Search for the cell housing the specified text and yield its [x, y] center coordinate. 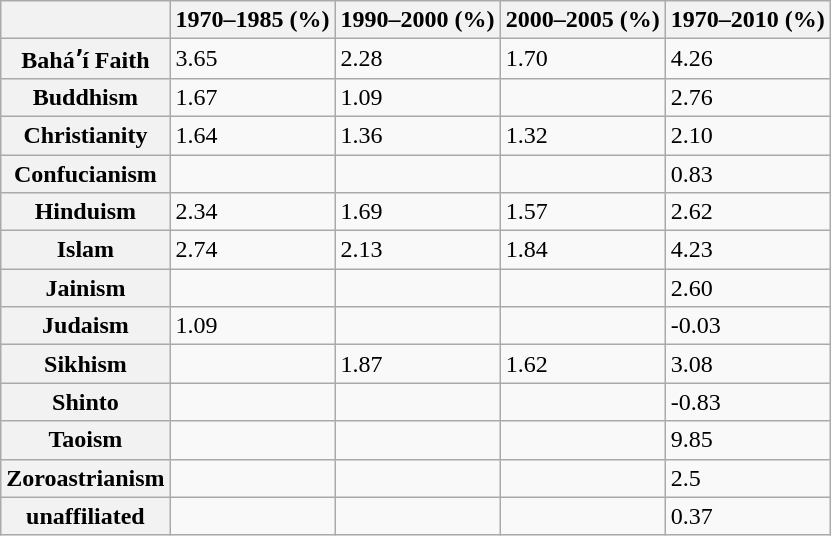
2.62 [748, 212]
2.60 [748, 288]
Jainism [86, 288]
2.74 [252, 250]
Islam [86, 250]
Shinto [86, 402]
Judaism [86, 326]
1970–1985 (%) [252, 20]
-0.83 [748, 402]
1.67 [252, 97]
2.34 [252, 212]
3.08 [748, 364]
0.83 [748, 173]
1.64 [252, 135]
2000–2005 (%) [582, 20]
2.13 [418, 250]
Baháʼí Faith [86, 59]
Hinduism [86, 212]
1.36 [418, 135]
1970–2010 (%) [748, 20]
2.10 [748, 135]
2.5 [748, 478]
1.70 [582, 59]
1.62 [582, 364]
Christianity [86, 135]
2.28 [418, 59]
4.23 [748, 250]
Taoism [86, 440]
1.87 [418, 364]
1990–2000 (%) [418, 20]
1.32 [582, 135]
3.65 [252, 59]
unaffiliated [86, 516]
Zoroastrianism [86, 478]
1.69 [418, 212]
Confucianism [86, 173]
9.85 [748, 440]
Sikhism [86, 364]
0.37 [748, 516]
2.76 [748, 97]
Buddhism [86, 97]
-0.03 [748, 326]
4.26 [748, 59]
1.57 [582, 212]
1.84 [582, 250]
